Return the (X, Y) coordinate for the center point of the cell that contains the specified text.  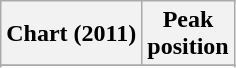
Peakposition (188, 34)
Chart (2011) (72, 34)
